Locate the cell with the specified text and output its [X, Y] center coordinate. 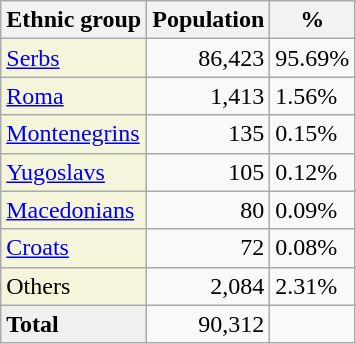
Croats [74, 248]
0.09% [312, 210]
Others [74, 286]
Montenegrins [74, 134]
Roma [74, 96]
Macedonians [74, 210]
1.56% [312, 96]
Population [208, 20]
Yugoslavs [74, 172]
Ethnic group [74, 20]
135 [208, 134]
0.12% [312, 172]
72 [208, 248]
86,423 [208, 58]
0.15% [312, 134]
% [312, 20]
105 [208, 172]
90,312 [208, 324]
80 [208, 210]
1,413 [208, 96]
Total [74, 324]
Serbs [74, 58]
2.31% [312, 286]
2,084 [208, 286]
95.69% [312, 58]
0.08% [312, 248]
